For the text-containing cell, return its midpoint in (X, Y) coordinate format. 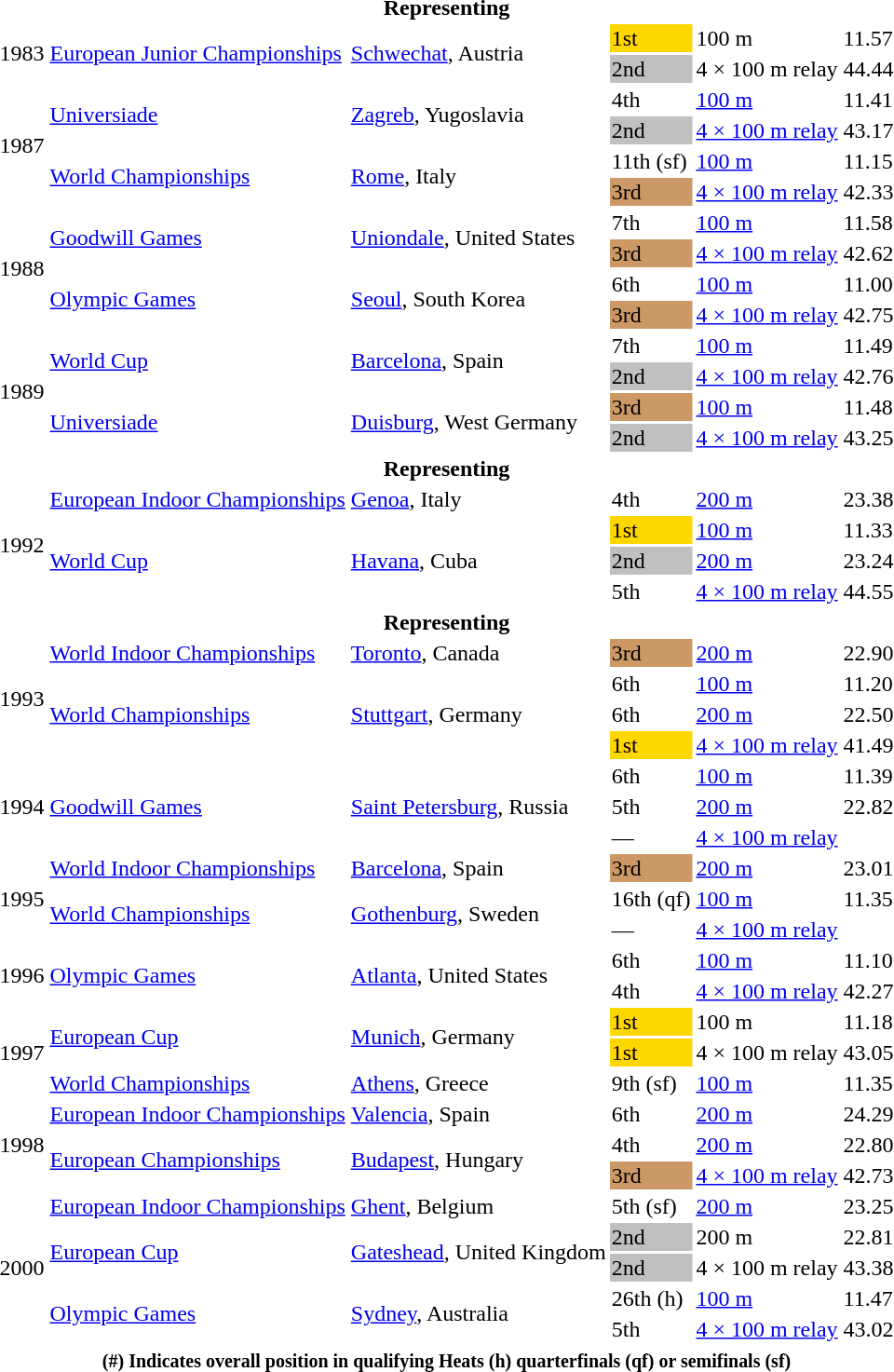
Gateshead, United Kingdom (479, 1252)
Valencia, Spain (479, 1114)
Saint Petersburg, Russia (479, 807)
26th (h) (651, 1298)
Stuttgart, Germany (479, 714)
Zagreb, Yugoslavia (479, 115)
Athens, Greece (479, 1083)
16th (qf) (651, 899)
Ghent, Belgium (479, 1206)
Genoa, Italy (479, 499)
European Championships (197, 1161)
European Junior Championships (197, 54)
Budapest, Hungary (479, 1161)
Schwechat, Austria (479, 54)
11th (sf) (651, 161)
Toronto, Canada (479, 653)
Sydney, Australia (479, 1313)
Gothenburg, Sweden (479, 915)
9th (sf) (651, 1083)
5th (sf) (651, 1206)
Uniondale, United States (479, 238)
Seoul, South Korea (479, 300)
Duisburg, West Germany (479, 423)
Munich, Germany (479, 1038)
Rome, Italy (479, 177)
Havana, Cuba (479, 561)
Atlanta, United States (479, 976)
